Scan for the cell matching the given text and deliver its [X, Y] coordinate at center. 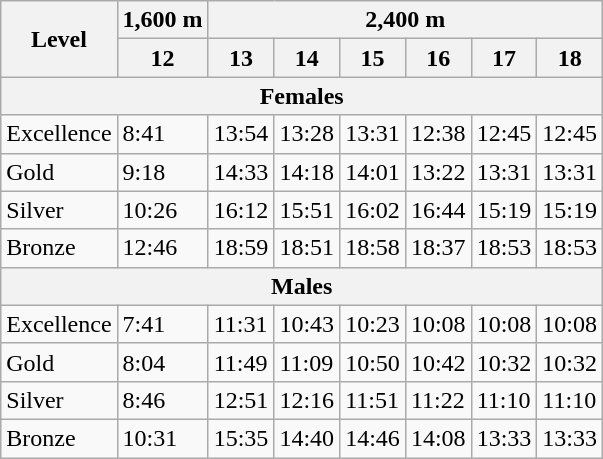
15:51 [307, 210]
16:12 [241, 210]
1,600 m [162, 20]
18:59 [241, 248]
10:43 [307, 324]
8:41 [162, 134]
9:18 [162, 172]
13:28 [307, 134]
14 [307, 58]
16:44 [438, 210]
12 [162, 58]
16 [438, 58]
14:08 [438, 438]
10:31 [162, 438]
14:46 [373, 438]
8:04 [162, 362]
8:46 [162, 400]
11:31 [241, 324]
12:38 [438, 134]
18 [570, 58]
2,400 m [405, 20]
13 [241, 58]
11:22 [438, 400]
Level [59, 39]
18:37 [438, 248]
18:58 [373, 248]
18:51 [307, 248]
15 [373, 58]
12:51 [241, 400]
7:41 [162, 324]
14:18 [307, 172]
10:50 [373, 362]
11:49 [241, 362]
17 [504, 58]
14:01 [373, 172]
12:16 [307, 400]
15:35 [241, 438]
13:22 [438, 172]
10:42 [438, 362]
14:33 [241, 172]
14:40 [307, 438]
16:02 [373, 210]
Females [302, 96]
13:54 [241, 134]
Males [302, 286]
10:26 [162, 210]
10:23 [373, 324]
12:46 [162, 248]
11:09 [307, 362]
11:51 [373, 400]
